Find where the given text appears and provide that cell's center as [X, Y] coordinate. 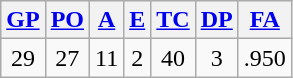
PO [67, 20]
27 [67, 58]
40 [173, 58]
E [138, 20]
TC [173, 20]
29 [23, 58]
GP [23, 20]
FA [264, 20]
2 [138, 58]
11 [107, 58]
DP [216, 20]
.950 [264, 58]
A [107, 20]
3 [216, 58]
